Pinpoint the cell where the given text exists, returning its [x, y] midpoint coordinate. 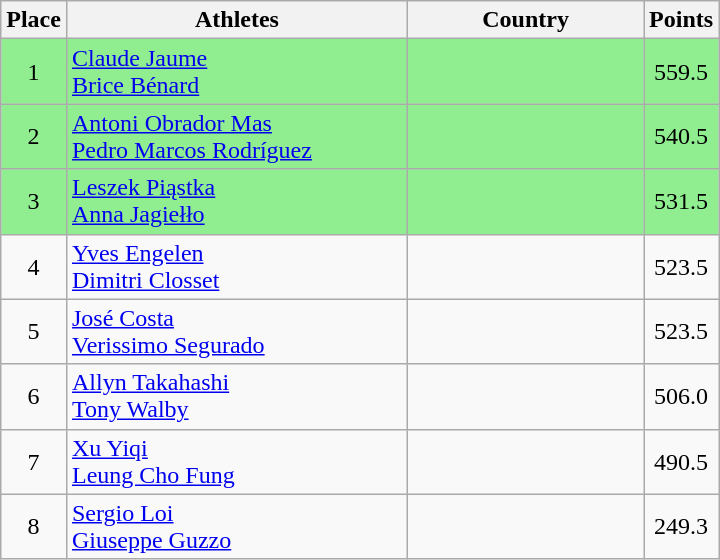
José CostaVerissimo Segurado [236, 332]
Athletes [236, 20]
540.5 [682, 136]
Yves EngelenDimitri Closset [236, 266]
3 [34, 202]
531.5 [682, 202]
Place [34, 20]
Points [682, 20]
Sergio LoiGiuseppe Guzzo [236, 526]
Country [526, 20]
8 [34, 526]
249.3 [682, 526]
1 [34, 72]
4 [34, 266]
Allyn TakahashiTony Walby [236, 396]
Leszek PiąstkaAnna Jagiełło [236, 202]
5 [34, 332]
559.5 [682, 72]
Antoni Obrador MasPedro Marcos Rodríguez [236, 136]
Claude JaumeBrice Bénard [236, 72]
506.0 [682, 396]
Xu YiqiLeung Cho Fung [236, 462]
7 [34, 462]
2 [34, 136]
490.5 [682, 462]
6 [34, 396]
